Find where the given text appears and provide that cell's center as [X, Y] coordinate. 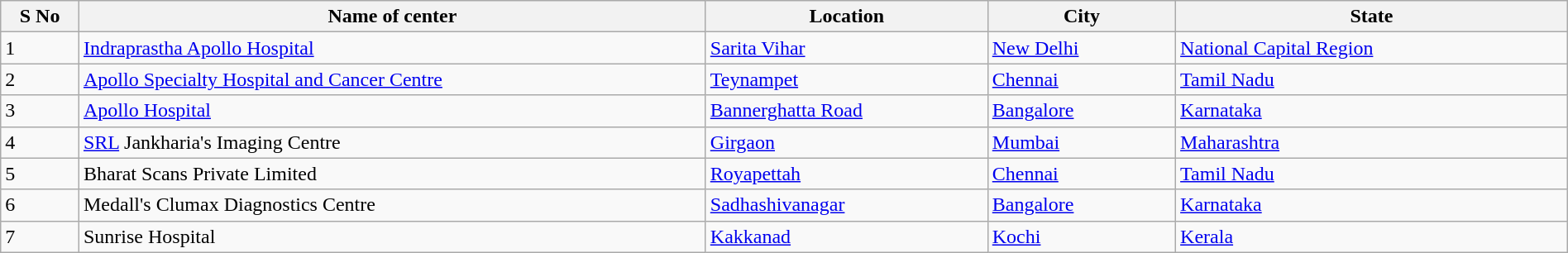
Kerala [1372, 236]
Mumbai [1082, 142]
Bannerghatta Road [847, 111]
Kochi [1082, 236]
City [1082, 17]
National Capital Region [1372, 48]
New Delhi [1082, 48]
State [1372, 17]
1 [40, 48]
Teynampet [847, 79]
Girgaon [847, 142]
Medall's Clumax Diagnostics Centre [392, 205]
Royapettah [847, 174]
Indraprastha Apollo Hospital [392, 48]
Sunrise Hospital [392, 236]
Sadhashivanagar [847, 205]
5 [40, 174]
S No [40, 17]
6 [40, 205]
Sarita Vihar [847, 48]
SRL Jankharia's Imaging Centre [392, 142]
Kakkanad [847, 236]
3 [40, 111]
4 [40, 142]
Maharashtra [1372, 142]
Bharat Scans Private Limited [392, 174]
Apollo Hospital [392, 111]
2 [40, 79]
Name of center [392, 17]
Apollo Specialty Hospital and Cancer Centre [392, 79]
Location [847, 17]
7 [40, 236]
